Detect which cell encompasses the target text, then output its (x, y) center coordinate. 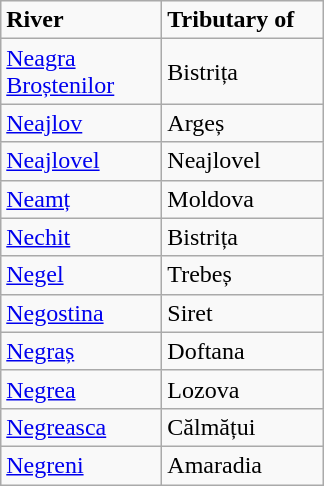
Negel (82, 275)
Doftana (242, 351)
Neamț (82, 199)
Lozova (242, 389)
Amaradia (242, 465)
Negreni (82, 465)
River (82, 20)
Negreasca (82, 427)
Neajlov (82, 123)
Negrea (82, 389)
Moldova (242, 199)
Neagra Broștenilor (82, 72)
Siret (242, 313)
Călmățui (242, 427)
Argeș (242, 123)
Nechit (82, 237)
Negraș (82, 351)
Trebeș (242, 275)
Negostina (82, 313)
Tributary of (242, 20)
